Pinpoint the cell where the given text exists, returning its (X, Y) midpoint coordinate. 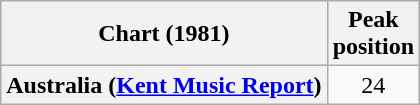
Australia (Kent Music Report) (164, 85)
24 (373, 85)
Peakposition (373, 34)
Chart (1981) (164, 34)
